Scan for the cell matching the given text and deliver its (X, Y) coordinate at center. 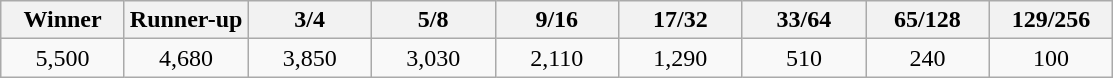
Winner (63, 20)
17/32 (681, 20)
100 (1051, 58)
9/16 (557, 20)
4,680 (186, 58)
3,850 (310, 58)
65/128 (928, 20)
1,290 (681, 58)
5,500 (63, 58)
3/4 (310, 20)
3,030 (433, 58)
240 (928, 58)
2,110 (557, 58)
Runner-up (186, 20)
129/256 (1051, 20)
5/8 (433, 20)
33/64 (804, 20)
510 (804, 58)
